Identify which cell holds the provided text, then report its (x, y) central coordinate. 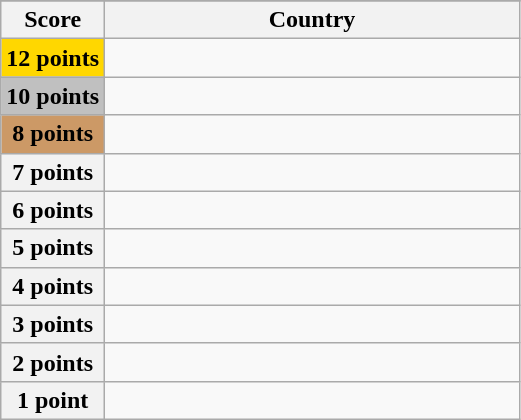
Country (312, 20)
10 points (53, 96)
4 points (53, 286)
12 points (53, 58)
8 points (53, 134)
2 points (53, 362)
3 points (53, 324)
6 points (53, 210)
1 point (53, 400)
Score (53, 20)
7 points (53, 172)
5 points (53, 248)
